Search for the cell housing the specified text and yield its [x, y] center coordinate. 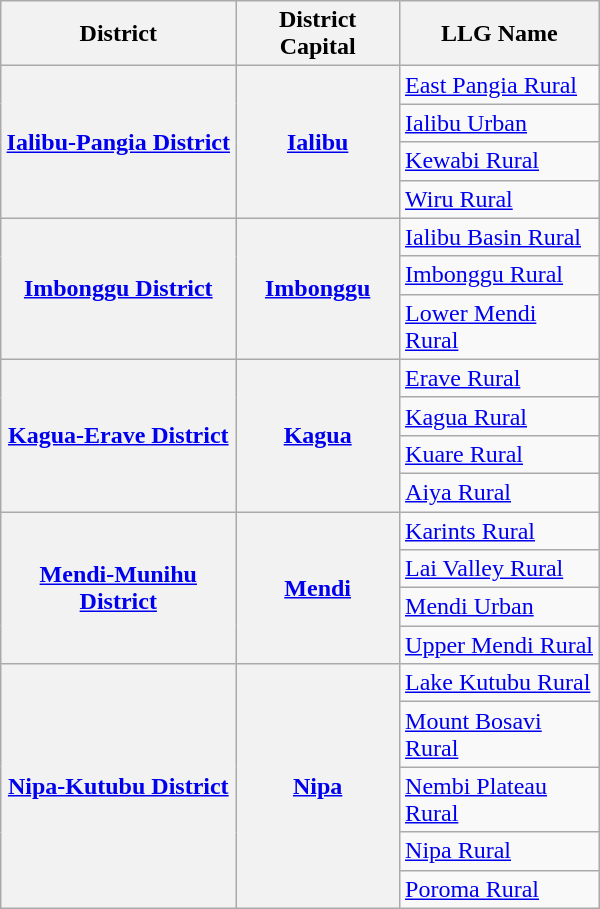
Mendi [318, 588]
Nipa-Kutubu District [118, 786]
Mendi-Munihu District [118, 588]
Nipa Rural [500, 851]
District Capital [318, 34]
East Pangia Rural [500, 85]
Lower Mendi Rural [500, 326]
Imbonggu District [118, 288]
Kagua [318, 435]
District [118, 34]
Kewabi Rural [500, 161]
Upper Mendi Rural [500, 645]
Kagua-Erave District [118, 435]
Wiru Rural [500, 199]
Aiya Rural [500, 492]
Imbonggu [318, 288]
Ialibu [318, 142]
Ialibu Urban [500, 123]
Kuare Rural [500, 454]
Ialibu-Pangia District [118, 142]
Poroma Rural [500, 889]
Nipa [318, 786]
Kagua Rural [500, 416]
Lake Kutubu Rural [500, 683]
Nembi Plateau Rural [500, 800]
Imbonggu Rural [500, 275]
Lai Valley Rural [500, 569]
Mount Bosavi Rural [500, 734]
Ialibu Basin Rural [500, 237]
Mendi Urban [500, 607]
Karints Rural [500, 531]
LLG Name [500, 34]
Erave Rural [500, 378]
